From the cell containing the given text, extract its center point as [X, Y] coordinate. 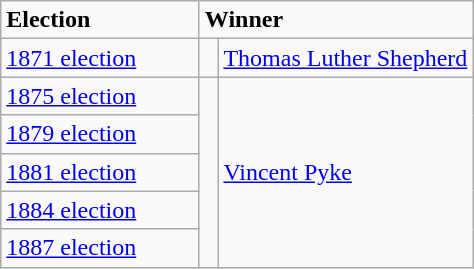
Election [100, 20]
1881 election [100, 172]
Vincent Pyke [346, 172]
1887 election [100, 248]
1871 election [100, 58]
1875 election [100, 96]
1879 election [100, 134]
Winner [336, 20]
1884 election [100, 210]
Thomas Luther Shepherd [346, 58]
